Determine the [X, Y] coordinate at the center of the cell enclosing the given text.  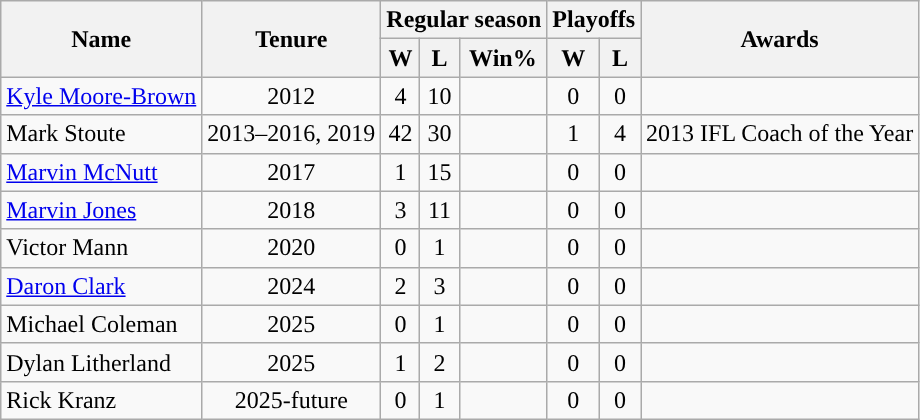
11 [440, 210]
15 [440, 172]
Mark Stoute [102, 134]
Tenure [292, 39]
Regular season [464, 20]
Daron Clark [102, 286]
2012 [292, 96]
Rick Kranz [102, 400]
Name [102, 39]
Dylan Litherland [102, 362]
Win% [503, 58]
2024 [292, 286]
Marvin Jones [102, 210]
Playoffs [594, 20]
2018 [292, 210]
Victor Mann [102, 248]
Kyle Moore-Brown [102, 96]
2013–2016, 2019 [292, 134]
10 [440, 96]
Marvin McNutt [102, 172]
42 [400, 134]
2020 [292, 248]
2017 [292, 172]
30 [440, 134]
2025-future [292, 400]
Awards [780, 39]
2013 IFL Coach of the Year [780, 134]
Michael Coleman [102, 324]
